Output the (x, y) coordinate of the center of the cell containing the given text.  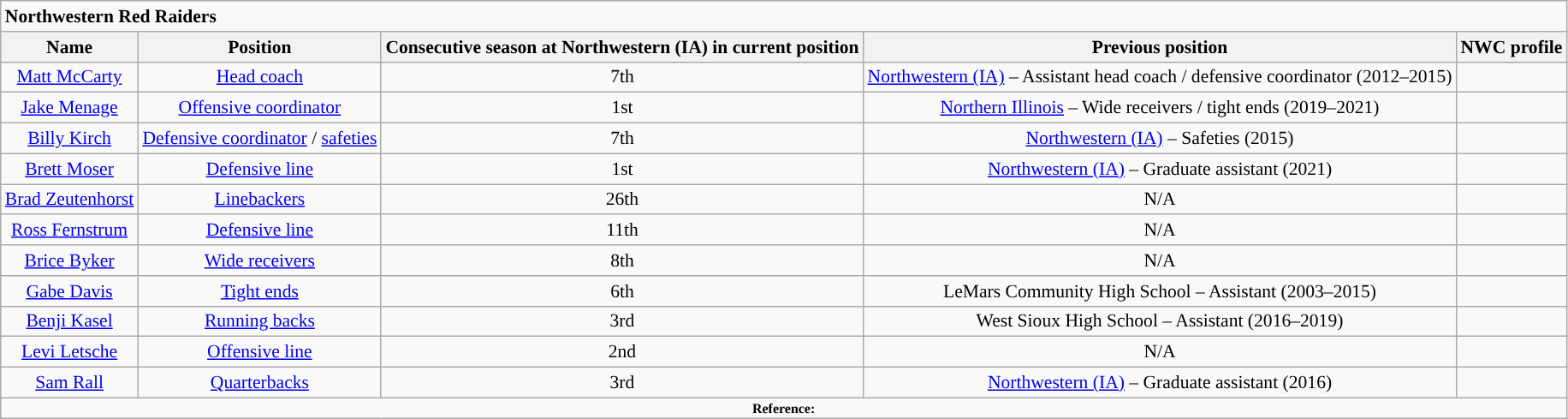
Linebackers (259, 200)
Brice Byker (70, 260)
11th (621, 230)
Jake Menage (70, 108)
26th (621, 200)
Levi Letsche (70, 352)
Tight ends (259, 291)
Northwestern (IA) – Safeties (2015) (1161, 139)
Name (70, 47)
Position (259, 47)
Reference: (784, 408)
Benji Kasel (70, 321)
6th (621, 291)
Matt McCarty (70, 77)
Northwestern Red Raiders (784, 16)
Offensive line (259, 352)
Running backs (259, 321)
Northwestern (IA) – Graduate assistant (2021) (1161, 169)
Wide receivers (259, 260)
LeMars Community High School – Assistant (2003–2015) (1161, 291)
Northwestern (IA) – Graduate assistant (2016) (1161, 383)
2nd (621, 352)
Gabe Davis (70, 291)
Offensive coordinator (259, 108)
Northwestern (IA) – Assistant head coach / defensive coordinator (2012–2015) (1161, 77)
Brad Zeutenhorst (70, 200)
Northern Illinois – Wide receivers / tight ends (2019–2021) (1161, 108)
West Sioux High School – Assistant (2016–2019) (1161, 321)
8th (621, 260)
Brett Moser (70, 169)
Previous position (1161, 47)
Ross Fernstrum (70, 230)
NWC profile (1512, 47)
Billy Kirch (70, 139)
Head coach (259, 77)
Quarterbacks (259, 383)
Defensive coordinator / safeties (259, 139)
Sam Rall (70, 383)
Consecutive season at Northwestern (IA) in current position (621, 47)
